Identify which cell holds the provided text, then report its [X, Y] central coordinate. 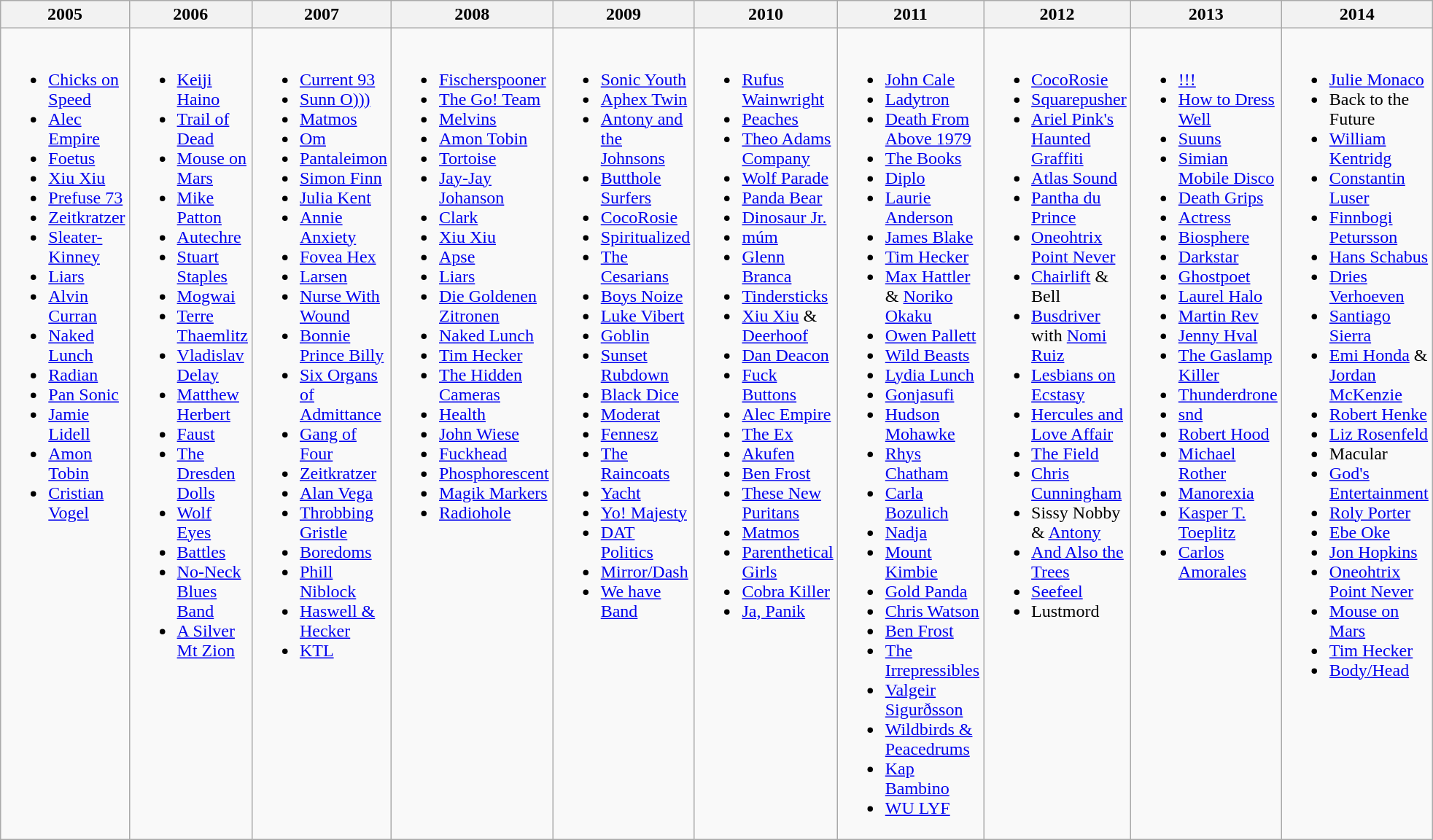
2007 [321, 15]
2005 [65, 15]
2009 [624, 15]
2012 [1057, 15]
2011 [910, 15]
2013 [1206, 15]
2008 [472, 15]
2014 [1356, 15]
2006 [190, 15]
2010 [766, 15]
